Locate the cell with the specified text and output its (X, Y) center coordinate. 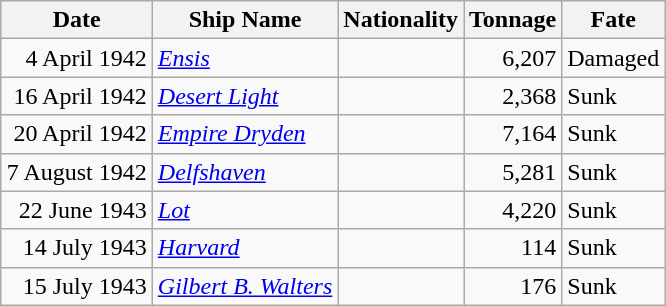
14 July 1943 (76, 248)
5,281 (513, 172)
2,368 (513, 96)
Ship Name (245, 20)
Nationality (401, 20)
Empire Dryden (245, 134)
Date (76, 20)
7,164 (513, 134)
20 April 1942 (76, 134)
16 April 1942 (76, 96)
6,207 (513, 58)
Damaged (614, 58)
4 April 1942 (76, 58)
Tonnage (513, 20)
Harvard (245, 248)
7 August 1942 (76, 172)
Ensis (245, 58)
Fate (614, 20)
Delfshaven (245, 172)
Desert Light (245, 96)
Gilbert B. Walters (245, 286)
4,220 (513, 210)
Lot (245, 210)
176 (513, 286)
15 July 1943 (76, 286)
22 June 1943 (76, 210)
114 (513, 248)
